Return the (x, y) coordinate for the center point of the cell that contains the specified text.  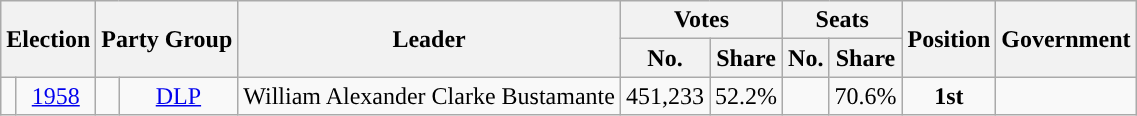
1958 (56, 96)
70.6% (866, 96)
451,233 (664, 96)
Position (949, 39)
Government (1066, 39)
Leader (430, 39)
1st (949, 96)
Votes (701, 20)
William Alexander Clarke Bustamante (430, 96)
Party Group (167, 39)
Election (48, 39)
DLP (178, 96)
52.2% (746, 96)
Seats (842, 20)
